Locate the cell with the specified text and output its (x, y) center coordinate. 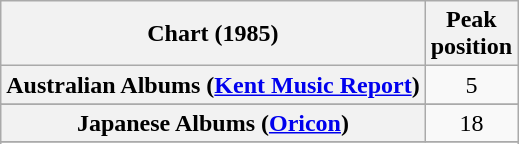
18 (471, 123)
Japanese Albums (Oricon) (213, 123)
Australian Albums (Kent Music Report) (213, 85)
Chart (1985) (213, 34)
Peakposition (471, 34)
5 (471, 85)
